Determine the (X, Y) coordinate at the center of the cell enclosing the given text.  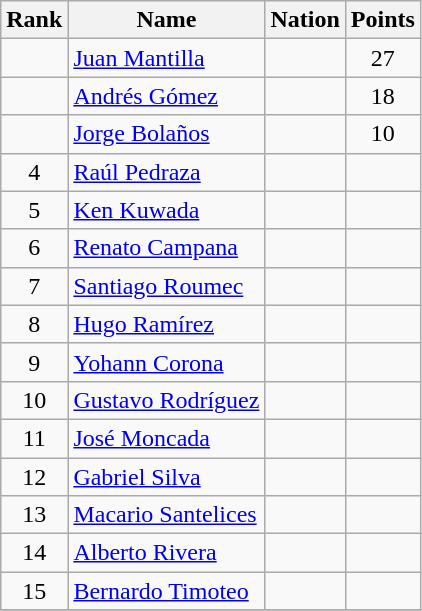
Macario Santelices (166, 515)
7 (34, 286)
Bernardo Timoteo (166, 591)
Juan Mantilla (166, 58)
27 (382, 58)
Santiago Roumec (166, 286)
9 (34, 362)
6 (34, 248)
Gabriel Silva (166, 477)
Hugo Ramírez (166, 324)
5 (34, 210)
13 (34, 515)
Name (166, 20)
Yohann Corona (166, 362)
18 (382, 96)
Jorge Bolaños (166, 134)
11 (34, 438)
Andrés Gómez (166, 96)
Renato Campana (166, 248)
15 (34, 591)
Nation (305, 20)
Points (382, 20)
Alberto Rivera (166, 553)
8 (34, 324)
14 (34, 553)
12 (34, 477)
Raúl Pedraza (166, 172)
Ken Kuwada (166, 210)
José Moncada (166, 438)
Gustavo Rodríguez (166, 400)
Rank (34, 20)
4 (34, 172)
